Detect which cell encompasses the target text, then output its [X, Y] center coordinate. 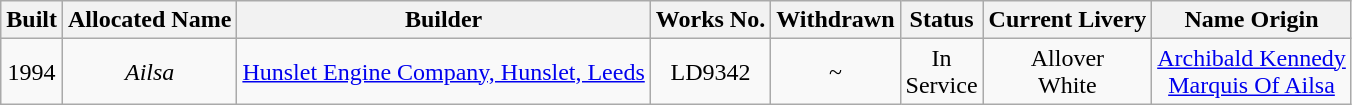
Status [942, 20]
1994 [32, 72]
Withdrawn [836, 20]
Works No. [710, 20]
Allocated Name [150, 20]
Builder [444, 20]
Built [32, 20]
AlloverWhite [1068, 72]
Name Origin [1252, 20]
Hunslet Engine Company, Hunslet, Leeds [444, 72]
~ [836, 72]
Current Livery [1068, 20]
LD9342 [710, 72]
Ailsa [150, 72]
InService [942, 72]
Archibald KennedyMarquis Of Ailsa [1252, 72]
